Pinpoint the cell where the given text exists, returning its [x, y] midpoint coordinate. 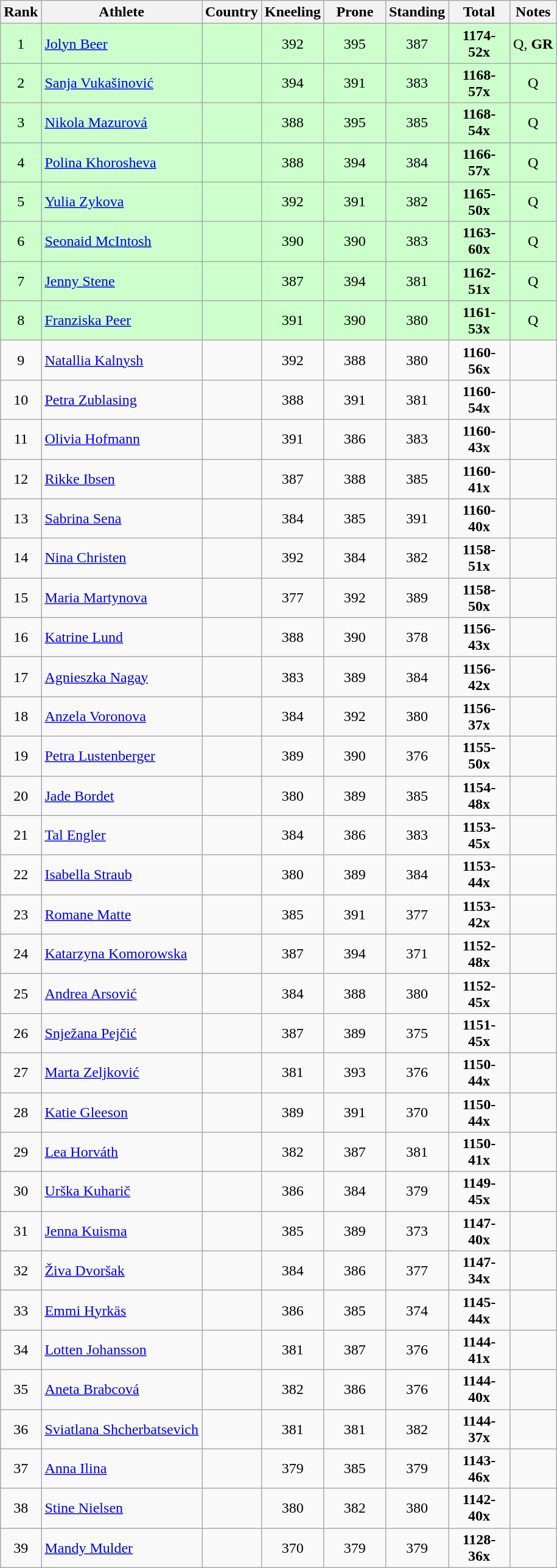
1128-36x [478, 1548]
1145-44x [478, 1311]
Nikola Mazurová [122, 123]
1158-51x [478, 559]
1147-40x [478, 1232]
1143-46x [478, 1469]
Q, GR [533, 44]
35 [21, 1390]
1160-41x [478, 478]
1144-37x [478, 1429]
Marta Zeljković [122, 1072]
1160-43x [478, 439]
Andrea Arsović [122, 993]
Sviatlana Shcherbatsevich [122, 1429]
Jade Bordet [122, 796]
Lea Horváth [122, 1152]
1153-42x [478, 914]
34 [21, 1350]
29 [21, 1152]
Nina Christen [122, 559]
1156-42x [478, 677]
25 [21, 993]
Athlete [122, 12]
36 [21, 1429]
Notes [533, 12]
31 [21, 1232]
Emmi Hyrkäs [122, 1311]
26 [21, 1033]
1142-40x [478, 1508]
8 [21, 320]
Katrine Lund [122, 638]
371 [416, 954]
28 [21, 1112]
7 [21, 281]
Franziska Peer [122, 320]
Petra Lustenberger [122, 756]
Seonaid McIntosh [122, 241]
Aneta Brabcová [122, 1390]
Snježana Pejčić [122, 1033]
1144-41x [478, 1350]
20 [21, 796]
6 [21, 241]
11 [21, 439]
32 [21, 1270]
1168-57x [478, 83]
1150-41x [478, 1152]
27 [21, 1072]
12 [21, 478]
13 [21, 518]
Jenny Stene [122, 281]
Agnieszka Nagay [122, 677]
1158-50x [478, 598]
15 [21, 598]
1152-45x [478, 993]
Sabrina Sena [122, 518]
Petra Zublasing [122, 399]
23 [21, 914]
Katarzyna Komorowska [122, 954]
Prone [354, 12]
1165-50x [478, 202]
Urška Kuharič [122, 1191]
21 [21, 835]
1153-45x [478, 835]
1162-51x [478, 281]
5 [21, 202]
1168-54x [478, 123]
1160-54x [478, 399]
18 [21, 717]
17 [21, 677]
1153-44x [478, 875]
Rikke Ibsen [122, 478]
Anzela Voronova [122, 717]
30 [21, 1191]
1160-56x [478, 360]
1161-53x [478, 320]
Lotten Johansson [122, 1350]
374 [416, 1311]
1154-48x [478, 796]
1144-40x [478, 1390]
1155-50x [478, 756]
Katie Gleeson [122, 1112]
Yulia Zykova [122, 202]
373 [416, 1232]
1160-40x [478, 518]
1147-34x [478, 1270]
1156-37x [478, 717]
1152-48x [478, 954]
10 [21, 399]
Romane Matte [122, 914]
1151-45x [478, 1033]
393 [354, 1072]
Tal Engler [122, 835]
1163-60x [478, 241]
22 [21, 875]
Polina Khorosheva [122, 162]
Country [232, 12]
375 [416, 1033]
Kneeling [292, 12]
1174-52x [478, 44]
37 [21, 1469]
1 [21, 44]
19 [21, 756]
Mandy Mulder [122, 1548]
Stine Nielsen [122, 1508]
Maria Martynova [122, 598]
378 [416, 638]
1156-43x [478, 638]
9 [21, 360]
14 [21, 559]
Total [478, 12]
24 [21, 954]
Standing [416, 12]
4 [21, 162]
16 [21, 638]
1149-45x [478, 1191]
3 [21, 123]
Živa Dvoršak [122, 1270]
Jenna Kuisma [122, 1232]
38 [21, 1508]
Anna Ilina [122, 1469]
Natallia Kalnysh [122, 360]
Olivia Hofmann [122, 439]
Jolyn Beer [122, 44]
33 [21, 1311]
2 [21, 83]
39 [21, 1548]
1166-57x [478, 162]
Isabella Straub [122, 875]
Rank [21, 12]
Sanja Vukašinović [122, 83]
